Find where the given text appears and provide that cell's center as (X, Y) coordinate. 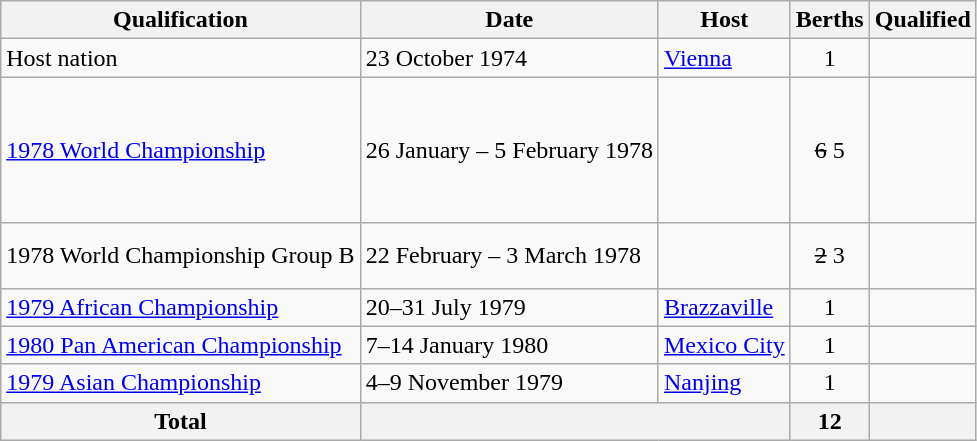
Total (180, 421)
Nanjing (724, 383)
Brazzaville (724, 307)
23 October 1974 (509, 58)
26 January – 5 February 1978 (509, 150)
Mexico City (724, 345)
12 (830, 421)
1978 World Championship Group B (180, 256)
Qualified (922, 20)
1979 Asian Championship (180, 383)
2 3 (830, 256)
1980 Pan American Championship (180, 345)
22 February – 3 March 1978 (509, 256)
6 5 (830, 150)
4–9 November 1979 (509, 383)
Host nation (180, 58)
Berths (830, 20)
Vienna (724, 58)
20–31 July 1979 (509, 307)
1979 African Championship (180, 307)
1978 World Championship (180, 150)
Qualification (180, 20)
7–14 January 1980 (509, 345)
Host (724, 20)
Date (509, 20)
